Pinpoint the cell where the given text exists, returning its (X, Y) midpoint coordinate. 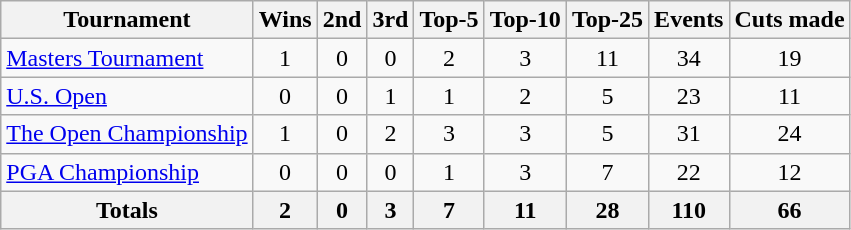
24 (790, 134)
2nd (342, 20)
Masters Tournament (127, 58)
34 (689, 58)
23 (689, 96)
Top-25 (607, 20)
3rd (390, 20)
19 (790, 58)
Top-10 (525, 20)
22 (689, 172)
110 (689, 210)
28 (607, 210)
The Open Championship (127, 134)
U.S. Open (127, 96)
Wins (285, 20)
Events (689, 20)
31 (689, 134)
Totals (127, 210)
Cuts made (790, 20)
PGA Championship (127, 172)
12 (790, 172)
66 (790, 210)
Tournament (127, 20)
Top-5 (449, 20)
